Determine the (x, y) coordinate at the center of the cell enclosing the given text.  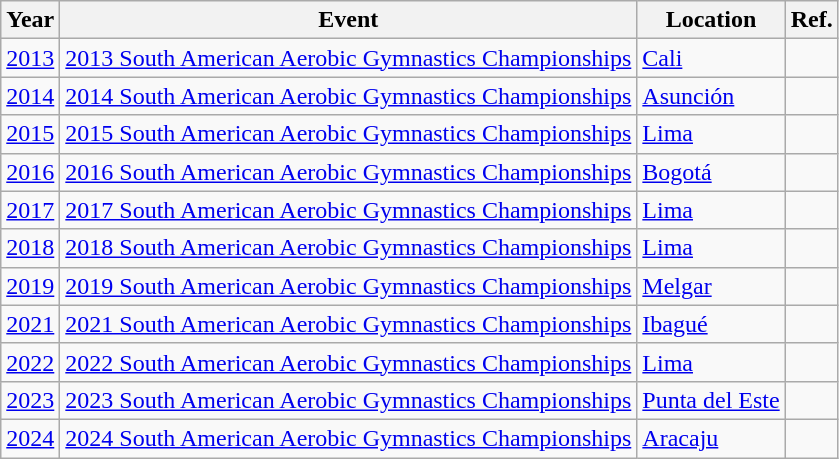
2023 South American Aerobic Gymnastics Championships (348, 400)
Ref. (812, 20)
2024 (30, 438)
2023 (30, 400)
Aracaju (711, 438)
2021 South American Aerobic Gymnastics Championships (348, 324)
2015 (30, 134)
2022 South American Aerobic Gymnastics Championships (348, 362)
2013 (30, 58)
Asunción (711, 96)
2019 South American Aerobic Gymnastics Championships (348, 286)
2013 South American Aerobic Gymnastics Championships (348, 58)
2014 (30, 96)
2018 (30, 248)
Cali (711, 58)
2016 South American Aerobic Gymnastics Championships (348, 172)
2014 South American Aerobic Gymnastics Championships (348, 96)
2021 (30, 324)
2017 (30, 210)
2019 (30, 286)
Ibagué (711, 324)
2024 South American Aerobic Gymnastics Championships (348, 438)
2018 South American Aerobic Gymnastics Championships (348, 248)
2015 South American Aerobic Gymnastics Championships (348, 134)
2016 (30, 172)
Location (711, 20)
2022 (30, 362)
Event (348, 20)
Melgar (711, 286)
Bogotá (711, 172)
Punta del Este (711, 400)
2017 South American Aerobic Gymnastics Championships (348, 210)
Year (30, 20)
